Identify which cell holds the provided text, then report its (x, y) central coordinate. 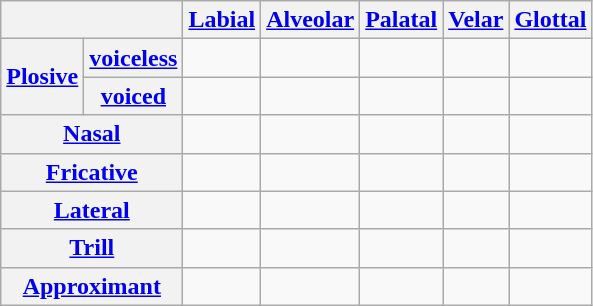
Nasal (92, 134)
Alveolar (310, 20)
voiceless (134, 58)
Velar (476, 20)
Glottal (550, 20)
Fricative (92, 172)
Plosive (42, 77)
Lateral (92, 210)
voiced (134, 96)
Palatal (402, 20)
Approximant (92, 286)
Labial (222, 20)
Trill (92, 248)
